Return (X, Y) of the center of cell containing provided text 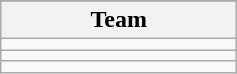
Team (119, 20)
